Capture the cell that displays the provided text and extract its (X, Y) central coordinate. 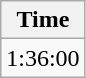
Time (43, 20)
1:36:00 (43, 58)
